Output the (x, y) coordinate of the center of the cell containing the given text.  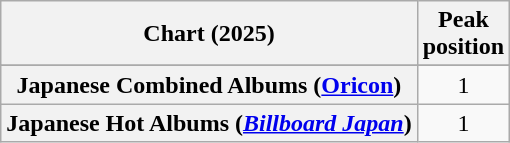
Peakposition (463, 34)
Japanese Hot Albums (Billboard Japan) (209, 123)
Japanese Combined Albums (Oricon) (209, 85)
Chart (2025) (209, 34)
